Scan for the cell matching the given text and deliver its [x, y] coordinate at center. 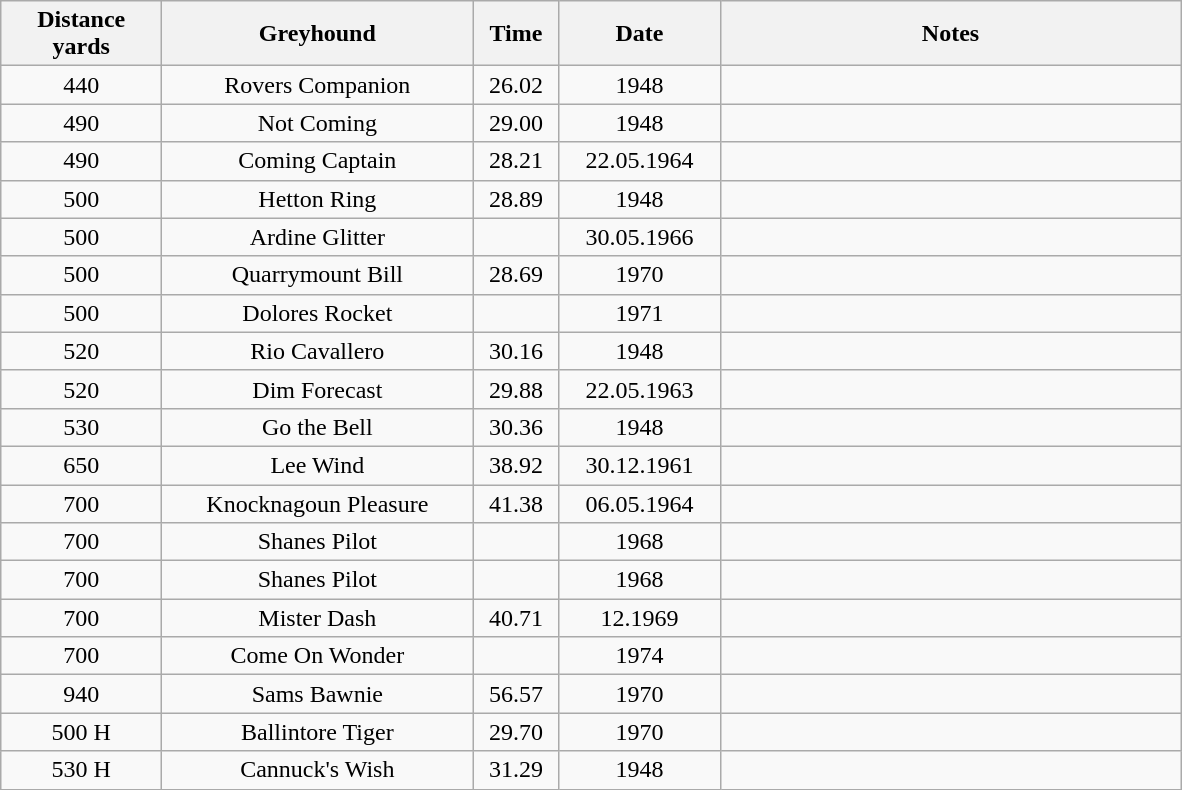
26.02 [516, 85]
28.21 [516, 161]
Quarrymount Bill [318, 275]
530 [82, 427]
500 H [82, 732]
Rio Cavallero [318, 351]
29.88 [516, 389]
940 [82, 694]
Come On Wonder [318, 656]
28.89 [516, 199]
Not Coming [318, 123]
30.36 [516, 427]
440 [82, 85]
12.1969 [640, 618]
Dolores Rocket [318, 313]
Ardine Glitter [318, 237]
Date [640, 34]
Rovers Companion [318, 85]
Time [516, 34]
Cannuck's Wish [318, 770]
Greyhound [318, 34]
29.70 [516, 732]
29.00 [516, 123]
38.92 [516, 465]
06.05.1964 [640, 503]
Mister Dash [318, 618]
22.05.1963 [640, 389]
1971 [640, 313]
530 H [82, 770]
30.05.1966 [640, 237]
Dim Forecast [318, 389]
Coming Captain [318, 161]
1974 [640, 656]
Knocknagoun Pleasure [318, 503]
30.12.1961 [640, 465]
40.71 [516, 618]
Go the Bell [318, 427]
Ballintore Tiger [318, 732]
41.38 [516, 503]
650 [82, 465]
Hetton Ring [318, 199]
56.57 [516, 694]
Lee Wind [318, 465]
22.05.1964 [640, 161]
31.29 [516, 770]
28.69 [516, 275]
Distanceyards [82, 34]
Notes [950, 34]
30.16 [516, 351]
Sams Bawnie [318, 694]
